Search for the cell housing the specified text and yield its [x, y] center coordinate. 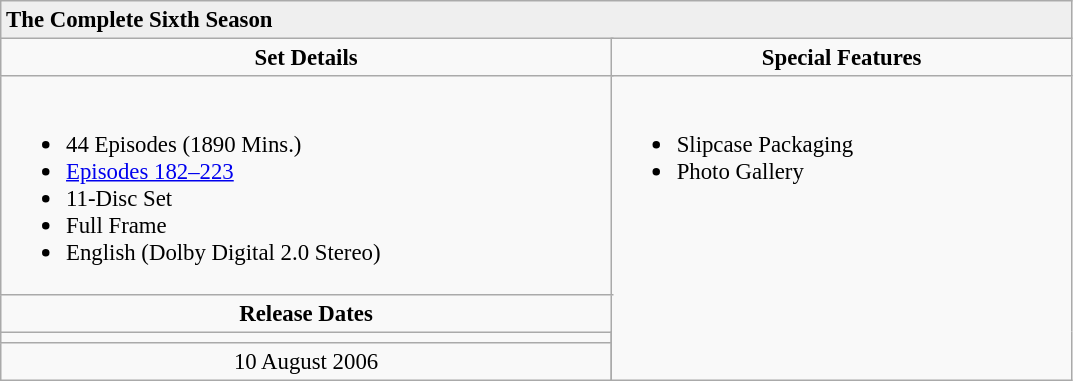
Release Dates [306, 313]
44 Episodes (1890 Mins.)Episodes 182–22311-Disc SetFull FrameEnglish (Dolby Digital 2.0 Stereo) [306, 185]
The Complete Sixth Season [536, 20]
Slipcase PackagingPhoto Gallery [842, 228]
10 August 2006 [306, 361]
Special Features [842, 58]
Set Details [306, 58]
